Search for the cell housing the specified text and yield its (X, Y) center coordinate. 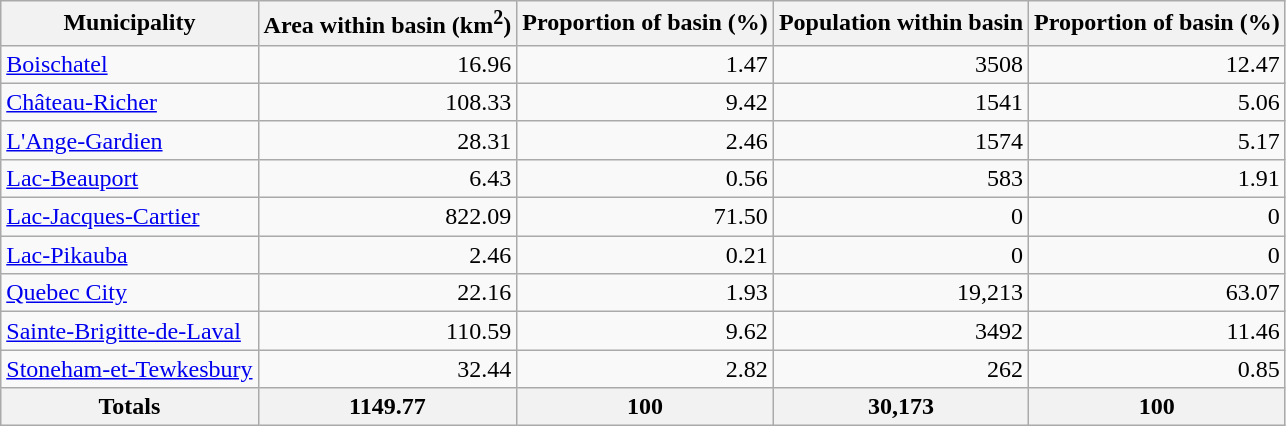
583 (900, 178)
Municipality (130, 24)
Population within basin (900, 24)
5.06 (1158, 102)
L'Ange-Gardien (130, 140)
Lac-Beauport (130, 178)
Lac-Jacques-Cartier (130, 217)
Quebec City (130, 293)
32.44 (388, 369)
Château-Richer (130, 102)
9.42 (646, 102)
5.17 (1158, 140)
6.43 (388, 178)
Stoneham-et-Tewkesbury (130, 369)
Area within basin (km2) (388, 24)
1.93 (646, 293)
16.96 (388, 64)
28.31 (388, 140)
30,173 (900, 407)
Totals (130, 407)
822.09 (388, 217)
0.56 (646, 178)
0.85 (1158, 369)
1.47 (646, 64)
Boischatel (130, 64)
71.50 (646, 217)
12.47 (1158, 64)
1541 (900, 102)
63.07 (1158, 293)
0.21 (646, 255)
3508 (900, 64)
1.91 (1158, 178)
1574 (900, 140)
108.33 (388, 102)
262 (900, 369)
110.59 (388, 331)
19,213 (900, 293)
11.46 (1158, 331)
3492 (900, 331)
Lac-Pikauba (130, 255)
Sainte-Brigitte-de-Laval (130, 331)
1149.77 (388, 407)
22.16 (388, 293)
2.82 (646, 369)
9.62 (646, 331)
